Find where the given text appears and provide that cell's center as (X, Y) coordinate. 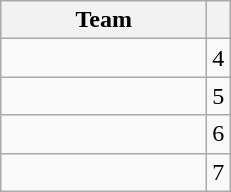
Team (104, 20)
6 (218, 134)
5 (218, 96)
4 (218, 58)
7 (218, 172)
